Detect which cell encompasses the target text, then output its (x, y) center coordinate. 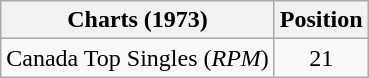
21 (321, 58)
Charts (1973) (138, 20)
Canada Top Singles (RPM) (138, 58)
Position (321, 20)
